Find where the given text appears and provide that cell's center as [x, y] coordinate. 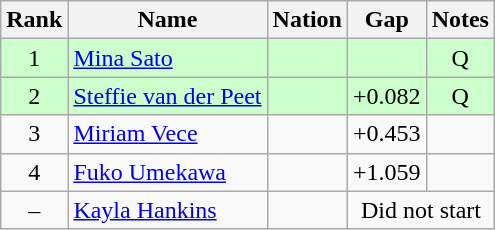
2 [34, 96]
Miriam Vece [168, 134]
Steffie van der Peet [168, 96]
– [34, 210]
+0.453 [386, 134]
3 [34, 134]
1 [34, 58]
Mina Sato [168, 58]
+1.059 [386, 172]
Name [168, 20]
+0.082 [386, 96]
Gap [386, 20]
Kayla Hankins [168, 210]
Nation [307, 20]
4 [34, 172]
Notes [460, 20]
Rank [34, 20]
Did not start [420, 210]
Fuko Umekawa [168, 172]
